Pinpoint the cell where the given text exists, returning its (x, y) midpoint coordinate. 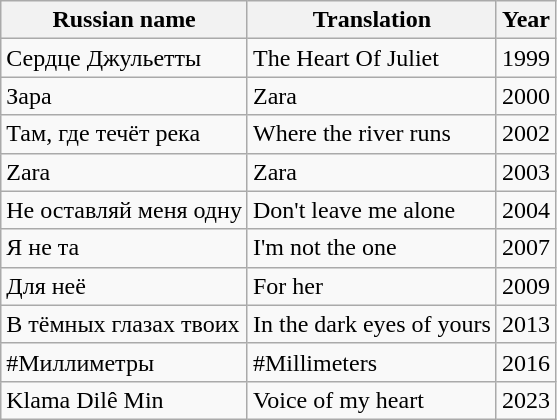
Translation (372, 20)
2000 (526, 96)
2007 (526, 248)
2023 (526, 400)
2013 (526, 324)
For her (372, 286)
The Heart Of Juliet (372, 58)
Зара (124, 96)
Для неё (124, 286)
Klama Dilê Min (124, 400)
Voice of my heart (372, 400)
I'm not the one (372, 248)
Year (526, 20)
Russian name (124, 20)
В тёмных глазах твоих (124, 324)
Don't leave me alone (372, 210)
Я не та (124, 248)
#Миллиметры (124, 362)
Where the river runs (372, 134)
1999 (526, 58)
Не оставляй меня одну (124, 210)
2009 (526, 286)
2016 (526, 362)
2004 (526, 210)
#Millimeters (372, 362)
Там, где течёт река (124, 134)
Сердце Джульетты (124, 58)
2002 (526, 134)
2003 (526, 172)
In the dark eyes of yours (372, 324)
